Identify which cell holds the provided text, then report its [x, y] central coordinate. 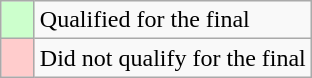
Qualified for the final [172, 20]
Did not qualify for the final [172, 58]
